Locate the cell with the specified text and output its [x, y] center coordinate. 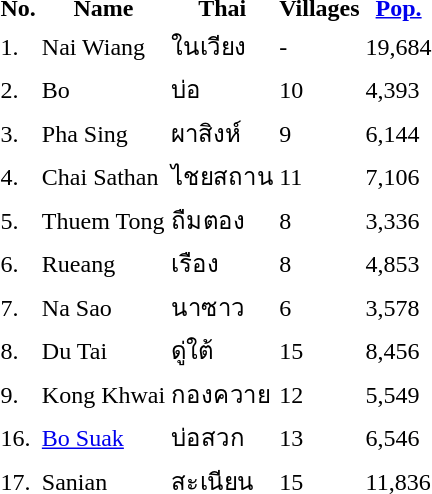
Nai Wiang [103, 46]
ดู่ใต้ [222, 350]
เรือง [222, 264]
ในเวียง [222, 46]
Kong Khwai [103, 394]
ไชยสถาน [222, 176]
Thuem Tong [103, 220]
13 [320, 438]
Bo Suak [103, 438]
9 [320, 133]
กองควาย [222, 394]
บ่อสวก [222, 438]
Rueang [103, 264]
นาซาว [222, 307]
15 [320, 350]
Na Sao [103, 307]
- [320, 46]
6 [320, 307]
11 [320, 176]
บ่อ [222, 90]
12 [320, 394]
Du Tai [103, 350]
10 [320, 90]
Chai Sathan [103, 176]
Pha Sing [103, 133]
ถืมตอง [222, 220]
ผาสิงห์ [222, 133]
Bo [103, 90]
